Scan for the cell matching the given text and deliver its (x, y) coordinate at center. 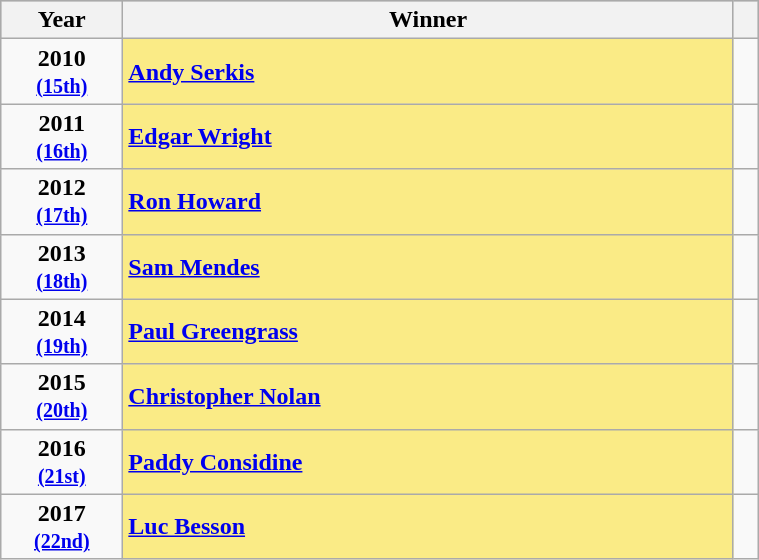
Paddy Considine (428, 462)
2010 (15th) (62, 72)
Luc Besson (428, 526)
Christopher Nolan (428, 396)
Edgar Wright (428, 136)
Winner (428, 20)
2015 (20th) (62, 396)
2013 (18th) (62, 266)
Paul Greengrass (428, 332)
Ron Howard (428, 202)
Sam Mendes (428, 266)
2012 (17th) (62, 202)
2017 (22nd) (62, 526)
Year (62, 20)
Andy Serkis (428, 72)
2014 (19th) (62, 332)
2011 (16th) (62, 136)
2016 (21st) (62, 462)
